Locate the cell with the specified text and output its (X, Y) center coordinate. 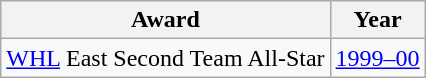
1999–00 (378, 58)
Award (166, 20)
Year (378, 20)
WHL East Second Team All-Star (166, 58)
